Output the (x, y) coordinate of the center of the cell containing the given text.  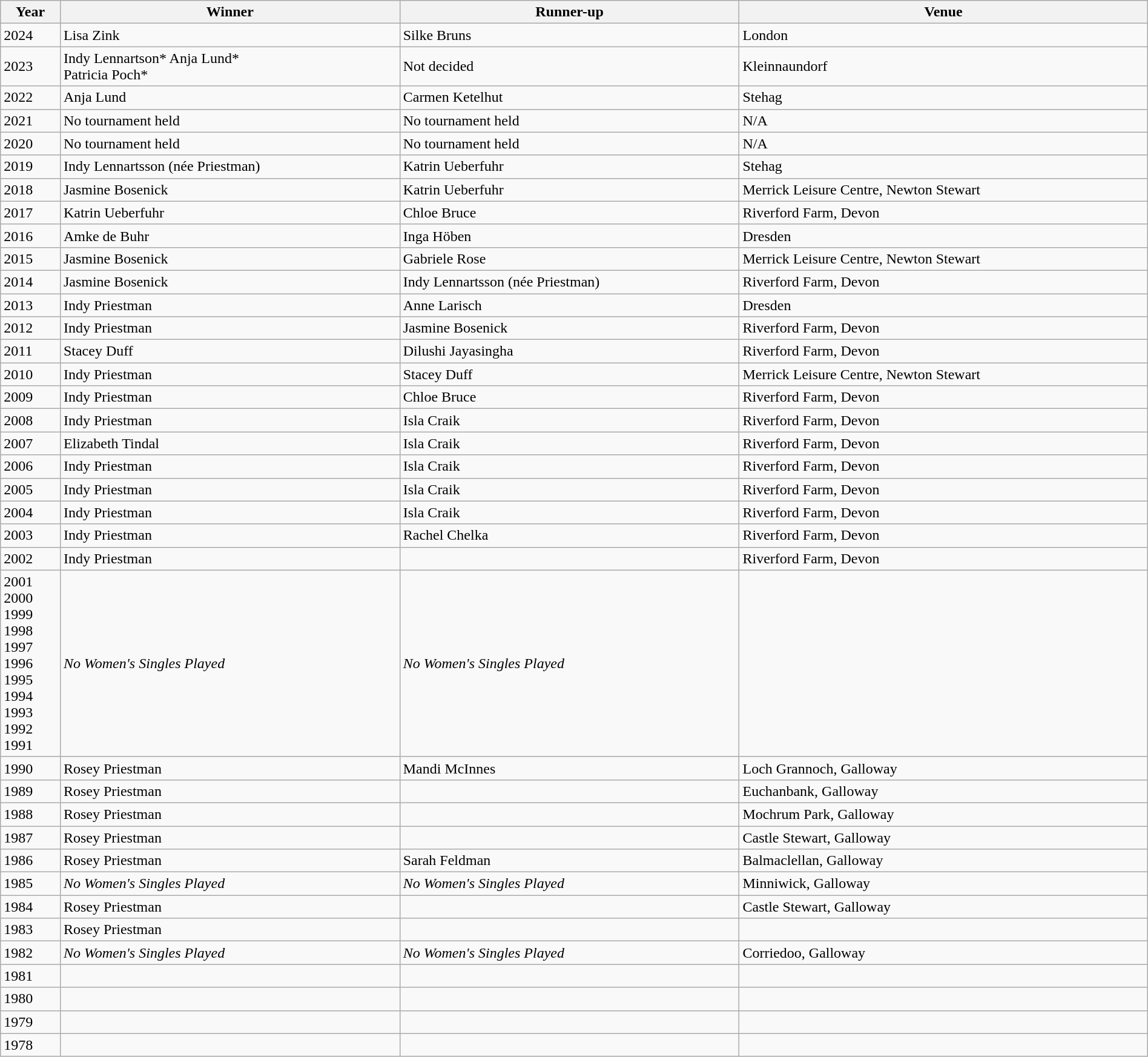
1985 (30, 884)
2023 (30, 67)
2012 (30, 328)
2004 (30, 512)
Inga Höben (569, 236)
1990 (30, 768)
2013 (30, 305)
2005 (30, 489)
2010 (30, 374)
London (943, 35)
Sarah Feldman (569, 861)
Minniwick, Galloway (943, 884)
Kleinnaundorf (943, 67)
2022 (30, 98)
1989 (30, 791)
2003 (30, 535)
Anja Lund (230, 98)
Euchanbank, Galloway (943, 791)
2002 (30, 558)
2009 (30, 397)
1986 (30, 861)
Rachel Chelka (569, 535)
Corriedoo, Galloway (943, 953)
1983 (30, 930)
Anne Larisch (569, 305)
Loch Grannoch, Galloway (943, 768)
2015 (30, 259)
2016 (30, 236)
Silke Bruns (569, 35)
1978 (30, 1045)
1984 (30, 907)
Balmaclellan, Galloway (943, 861)
Not decided (569, 67)
2024 (30, 35)
1979 (30, 1022)
1980 (30, 999)
2014 (30, 282)
1988 (30, 814)
1987 (30, 838)
2008 (30, 420)
2019 (30, 167)
Winner (230, 12)
20012000199919981997199619951994199319921991 (30, 663)
Indy Lennartson* Anja Lund* Patricia Poch* (230, 67)
Lisa Zink (230, 35)
1982 (30, 953)
Dilushi Jayasingha (569, 351)
1981 (30, 976)
Elizabeth Tindal (230, 443)
Mandi McInnes (569, 768)
Mochrum Park, Galloway (943, 814)
2007 (30, 443)
Gabriele Rose (569, 259)
Year (30, 12)
Carmen Ketelhut (569, 98)
Amke de Buhr (230, 236)
Runner-up (569, 12)
2018 (30, 190)
2006 (30, 466)
2021 (30, 121)
2011 (30, 351)
2017 (30, 213)
Venue (943, 12)
2020 (30, 144)
